Search for the cell housing the specified text and yield its [X, Y] center coordinate. 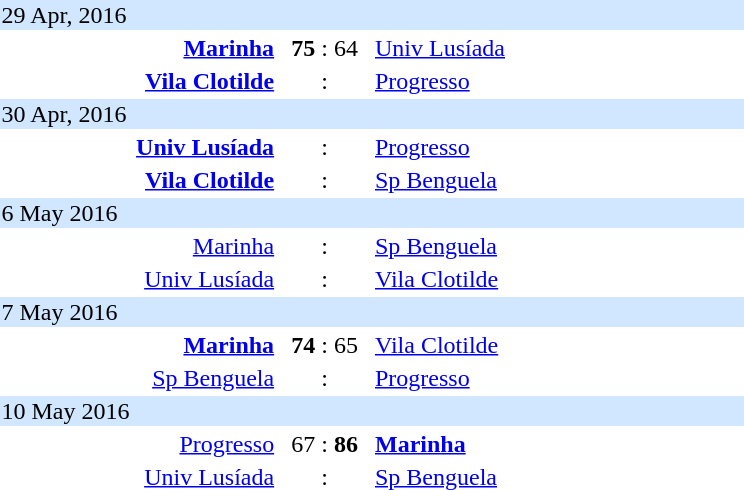
29 Apr, 2016 [372, 15]
75 : 64 [325, 48]
30 Apr, 2016 [372, 114]
7 May 2016 [372, 312]
10 May 2016 [372, 411]
74 : 65 [325, 345]
67 : 86 [325, 444]
6 May 2016 [372, 213]
